Return the (X, Y) coordinate for the center point of the cell that contains the specified text.  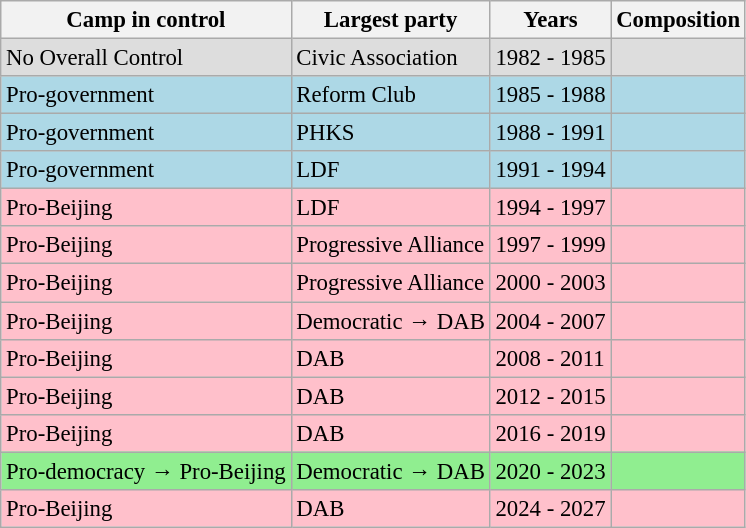
Reform Club (390, 95)
2004 - 2007 (550, 321)
2008 - 2011 (550, 358)
Years (550, 20)
Civic Association (390, 58)
1985 - 1988 (550, 95)
1982 - 1985 (550, 58)
1991 - 1994 (550, 170)
1994 - 1997 (550, 208)
Composition (678, 20)
Camp in control (146, 20)
2012 - 2015 (550, 396)
2016 - 2019 (550, 433)
2000 - 2003 (550, 283)
1988 - 1991 (550, 133)
Pro-democracy → Pro-Beijing (146, 471)
Largest party (390, 20)
2020 - 2023 (550, 471)
PHKS (390, 133)
No Overall Control (146, 58)
2024 - 2027 (550, 509)
1997 - 1999 (550, 245)
